From the cell containing the given text, extract its center point as (X, Y) coordinate. 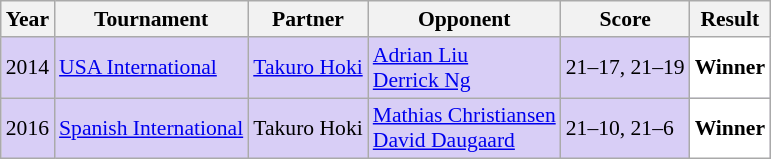
2014 (28, 68)
Result (730, 19)
Year (28, 19)
USA International (151, 68)
21–17, 21–19 (626, 68)
Adrian Liu Derrick Ng (464, 68)
2016 (28, 128)
Partner (308, 19)
Tournament (151, 19)
Opponent (464, 19)
Spanish International (151, 128)
21–10, 21–6 (626, 128)
Mathias Christiansen David Daugaard (464, 128)
Score (626, 19)
